Return the (x, y) coordinate for the center point of the cell that contains the specified text.  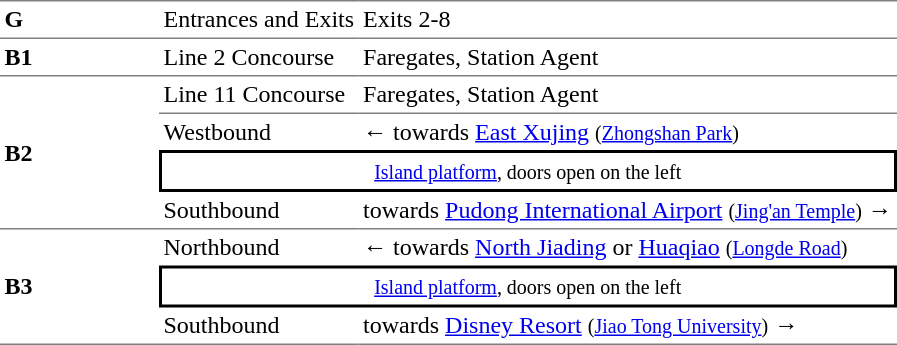
Westbound (259, 132)
Exits 2-8 (628, 20)
← towards East Xujing (Zhongshan Park) (628, 132)
B2 (80, 152)
G (80, 20)
Line 11 Concourse (259, 95)
Northbound (259, 248)
Southbound (259, 211)
towards Pudong International Airport (Jing'an Temple) → (628, 211)
B1 (80, 58)
Entrances and Exits (259, 20)
Line 2 Concourse (259, 58)
← towards North Jiading or Huaqiao (Longde Road) (628, 248)
